Determine the (x, y) coordinate at the center of the cell enclosing the given text.  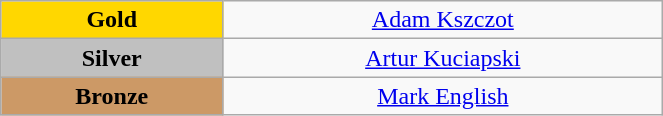
Bronze (112, 96)
Adam Kszczot (443, 20)
Silver (112, 58)
Mark English (443, 96)
Artur Kuciapski (443, 58)
Gold (112, 20)
